Return (x, y) of the center of cell containing provided text 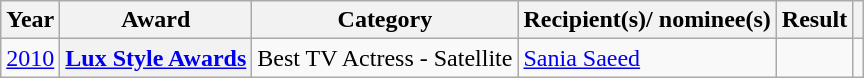
Category (385, 20)
Lux Style Awards (156, 58)
Award (156, 20)
Sania Saeed (647, 58)
Recipient(s)/ nominee(s) (647, 20)
Result (814, 20)
2010 (30, 58)
Year (30, 20)
Best TV Actress - Satellite (385, 58)
